Provide the (x, y) coordinate of the cell's center where the given text is located.  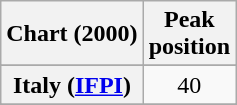
40 (189, 85)
Chart (2000) (72, 34)
Italy (IFPI) (72, 85)
Peakposition (189, 34)
